Provide the (x, y) coordinate of the cell's center where the given text is located.  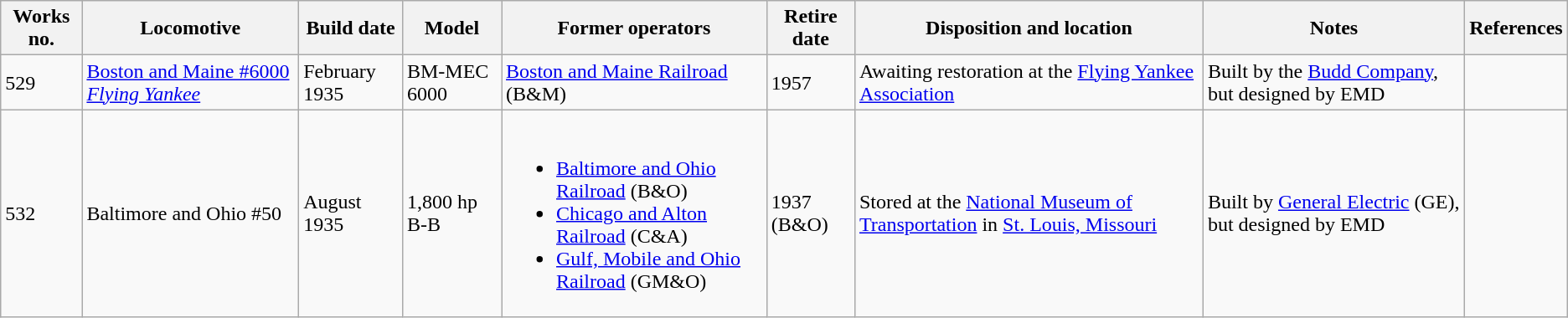
Boston and Maine Railroad (B&M) (633, 82)
Build date (351, 28)
Retire date (811, 28)
BM-MEC 6000 (451, 82)
Model (451, 28)
532 (42, 213)
References (1516, 28)
1957 (811, 82)
Baltimore and Ohio #50 (191, 213)
Locomotive (191, 28)
Former operators (633, 28)
August 1935 (351, 213)
Built by General Electric (GE), but designed by EMD (1333, 213)
Works no. (42, 28)
Baltimore and Ohio Railroad (B&O)Chicago and Alton Railroad (C&A)Gulf, Mobile and Ohio Railroad (GM&O) (633, 213)
1,800 hp B-B (451, 213)
Notes (1333, 28)
Disposition and location (1029, 28)
1937 (B&O) (811, 213)
Boston and Maine #6000 Flying Yankee (191, 82)
Awaiting restoration at the Flying Yankee Association (1029, 82)
February 1935 (351, 82)
529 (42, 82)
Built by the Budd Company, but designed by EMD (1333, 82)
Stored at the National Museum of Transportation in St. Louis, Missouri (1029, 213)
